Provide the [x, y] coordinate of the cell's center where the given text is located.  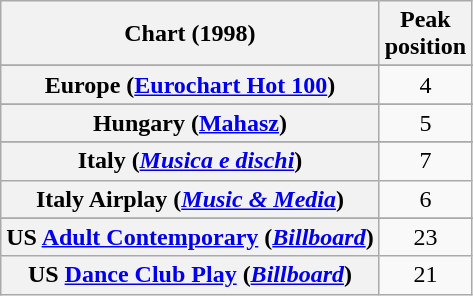
5 [425, 123]
23 [425, 237]
US Adult Contemporary (Billboard) [190, 237]
Hungary (Mahasz) [190, 123]
Peakposition [425, 34]
Italy (Musica e dischi) [190, 161]
7 [425, 161]
4 [425, 85]
US Dance Club Play (Billboard) [190, 275]
6 [425, 199]
Chart (1998) [190, 34]
Europe (Eurochart Hot 100) [190, 85]
21 [425, 275]
Italy Airplay (Music & Media) [190, 199]
